Scan for the cell matching the given text and deliver its [x, y] coordinate at center. 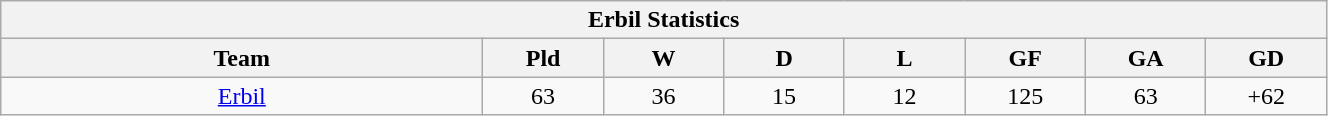
+62 [1266, 96]
L [904, 58]
36 [664, 96]
GD [1266, 58]
Erbil Statistics [664, 20]
Erbil [242, 96]
12 [904, 96]
D [784, 58]
W [664, 58]
GF [1026, 58]
Pld [544, 58]
Team [242, 58]
15 [784, 96]
GA [1146, 58]
125 [1026, 96]
